Detect which cell encompasses the target text, then output its (x, y) center coordinate. 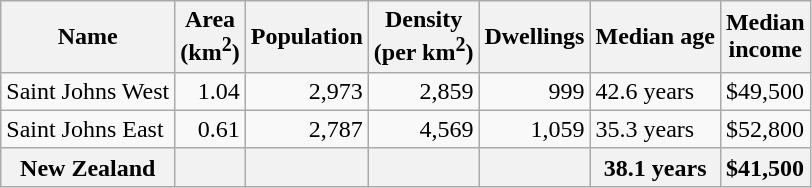
1,059 (534, 129)
Median age (655, 37)
Saint Johns West (88, 91)
Medianincome (765, 37)
38.1 years (655, 167)
New Zealand (88, 167)
$49,500 (765, 91)
$41,500 (765, 167)
2,973 (306, 91)
Saint Johns East (88, 129)
42.6 years (655, 91)
Area(km2) (210, 37)
Population (306, 37)
Dwellings (534, 37)
1.04 (210, 91)
2,787 (306, 129)
Density(per km2) (424, 37)
2,859 (424, 91)
35.3 years (655, 129)
Name (88, 37)
$52,800 (765, 129)
4,569 (424, 129)
0.61 (210, 129)
999 (534, 91)
